Return the [x, y] coordinate for the center point of the cell that contains the specified text.  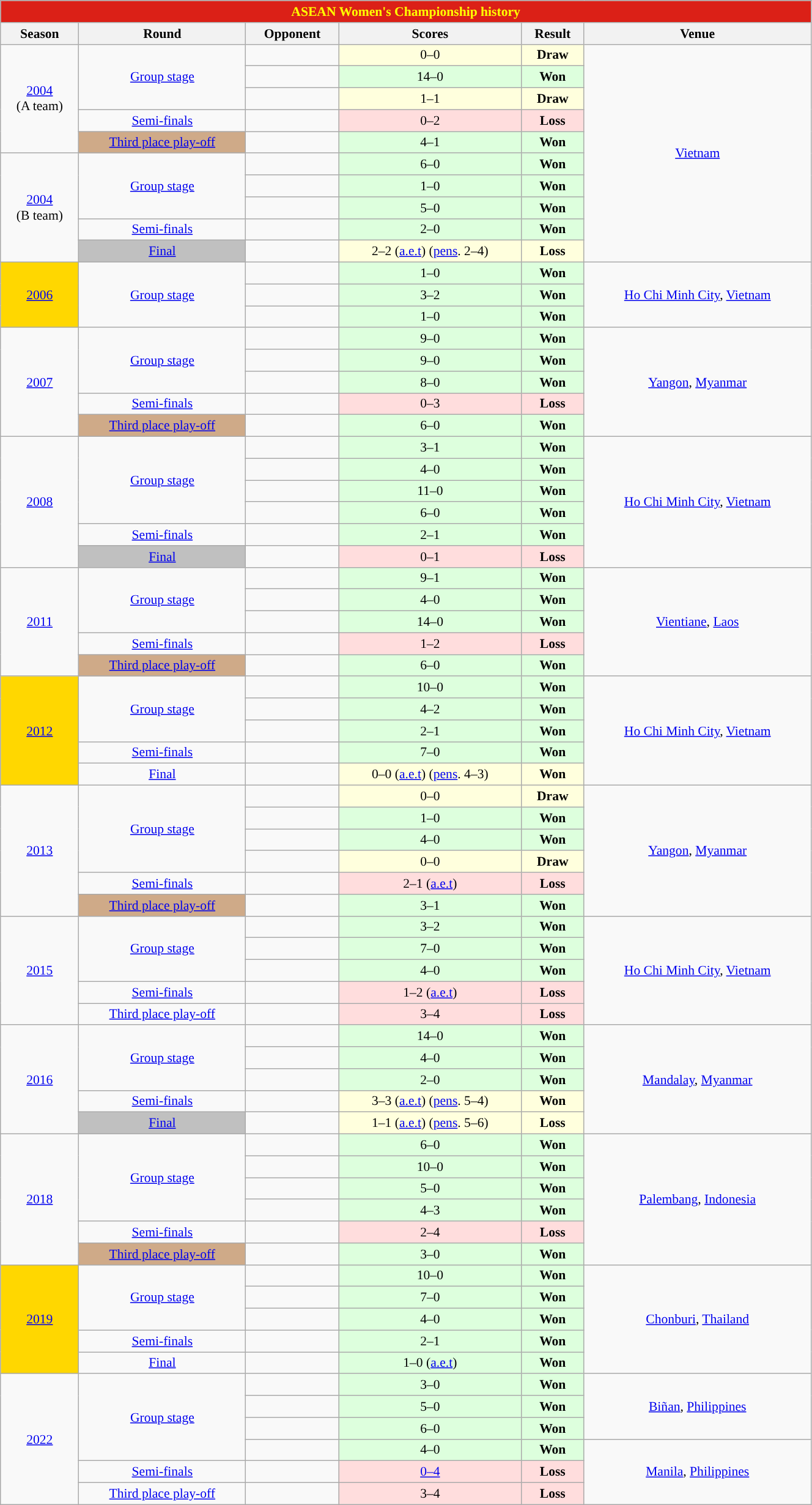
Result [553, 34]
2004(B team) [40, 208]
Season [40, 34]
4–3 [430, 1211]
2015 [40, 970]
2016 [40, 1080]
0–0 (a.e.t) (pens. 4–3) [430, 775]
Scores [430, 34]
2–4 [430, 1232]
8–0 [430, 382]
2011 [40, 622]
3–3 (a.e.t) (pens. 5–4) [430, 1101]
1–0 (a.e.t) [430, 1363]
Vietnam [697, 153]
Chonburi, Thailand [697, 1319]
Venue [697, 34]
2022 [40, 1440]
Biñan, Philippines [697, 1407]
Manila, Philippines [697, 1472]
2008 [40, 502]
11–0 [430, 491]
2006 [40, 295]
4–2 [430, 709]
1–2 (a.e.t) [430, 992]
4–1 [430, 143]
2007 [40, 382]
0–1 [430, 557]
0–3 [430, 404]
2019 [40, 1319]
2–1 (a.e.t) [430, 883]
Opponent [292, 34]
9–1 [430, 578]
2013 [40, 851]
ASEAN Women's Championship history [406, 12]
2018 [40, 1200]
1–1 (a.e.t) (pens. 5–6) [430, 1123]
Vientiane, Laos [697, 622]
Mandalay, Myanmar [697, 1080]
0–4 [430, 1472]
Palembang, Indonesia [697, 1200]
0–2 [430, 121]
1–2 [430, 644]
Round [163, 34]
2004(A team) [40, 98]
2012 [40, 731]
1–1 [430, 99]
2–2 (a.e.t) (pens. 2–4) [430, 251]
